Identify which cell holds the provided text, then report its (x, y) central coordinate. 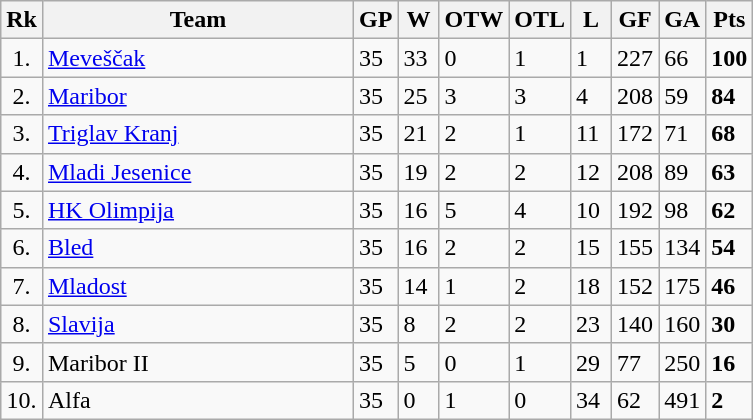
71 (682, 134)
Team (198, 20)
152 (636, 286)
8. (22, 324)
23 (592, 324)
175 (682, 286)
OTL (540, 20)
491 (682, 400)
4. (22, 172)
84 (730, 96)
GP (376, 20)
Alfa (198, 400)
98 (682, 210)
11 (592, 134)
OTW (474, 20)
1. (22, 58)
19 (418, 172)
34 (592, 400)
Bled (198, 248)
250 (682, 362)
66 (682, 58)
6. (22, 248)
2. (22, 96)
30 (730, 324)
8 (418, 324)
Maribor II (198, 362)
100 (730, 58)
227 (636, 58)
29 (592, 362)
192 (636, 210)
Mladost (198, 286)
54 (730, 248)
W (418, 20)
172 (636, 134)
Triglav Kranj (198, 134)
Rk (22, 20)
63 (730, 172)
7. (22, 286)
46 (730, 286)
GA (682, 20)
5. (22, 210)
89 (682, 172)
Mladi Jesenice (198, 172)
3. (22, 134)
HK Olimpija (198, 210)
134 (682, 248)
L (592, 20)
59 (682, 96)
68 (730, 134)
15 (592, 248)
GF (636, 20)
140 (636, 324)
10. (22, 400)
160 (682, 324)
9. (22, 362)
12 (592, 172)
Meveščak (198, 58)
14 (418, 286)
18 (592, 286)
155 (636, 248)
25 (418, 96)
33 (418, 58)
Pts (730, 20)
10 (592, 210)
Maribor (198, 96)
21 (418, 134)
77 (636, 362)
Slavija (198, 324)
